Find where the given text appears and provide that cell's center as (X, Y) coordinate. 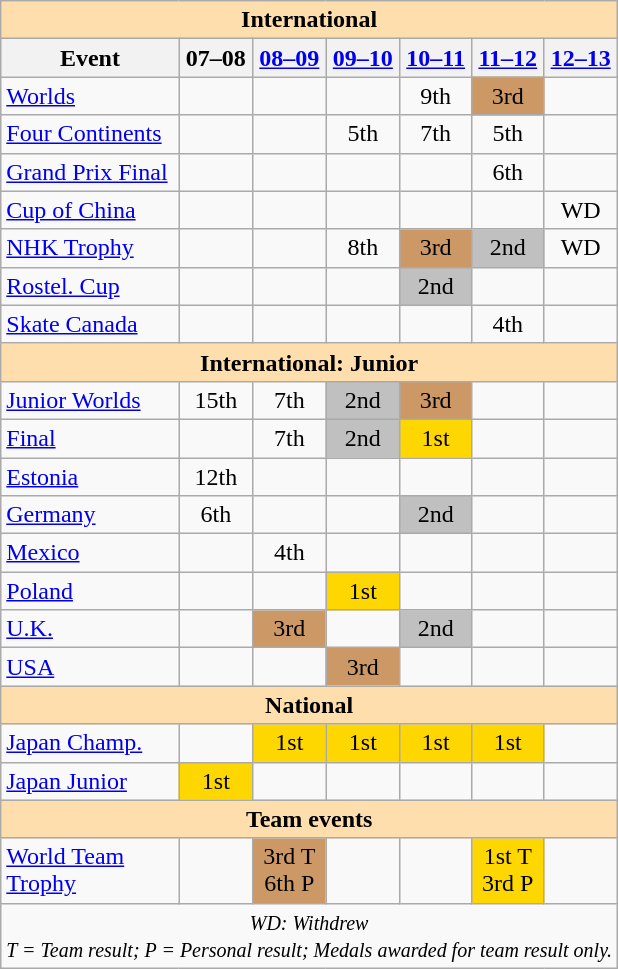
07–08 (216, 58)
Japan Junior (90, 781)
3rd T 6th P (290, 870)
U.K. (90, 629)
Cup of China (90, 210)
Junior Worlds (90, 400)
15th (216, 400)
Rostel. Cup (90, 286)
Mexico (90, 553)
9th (436, 96)
Worlds (90, 96)
Grand Prix Final (90, 172)
08–09 (290, 58)
USA (90, 667)
International (310, 20)
Estonia (90, 477)
11–12 (508, 58)
09–10 (363, 58)
Four Continents (90, 134)
Final (90, 438)
WD: Withdrew T = Team result; P = Personal result; Medals awarded for team result only. (310, 936)
8th (363, 248)
Skate Canada (90, 324)
Japan Champ. (90, 743)
12th (216, 477)
World TeamTrophy (90, 870)
Team events (310, 819)
National (310, 705)
12–13 (581, 58)
Poland (90, 591)
1st T 3rd P (508, 870)
International: Junior (310, 362)
10–11 (436, 58)
NHK Trophy (90, 248)
Germany (90, 515)
Event (90, 58)
